Find where the given text appears and provide that cell's center as (X, Y) coordinate. 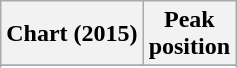
Chart (2015) (72, 34)
Peakposition (189, 34)
